Detect which cell encompasses the target text, then output its [X, Y] center coordinate. 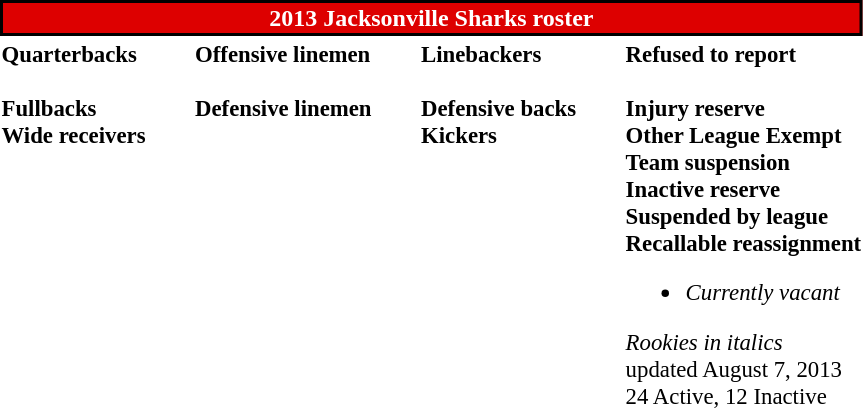
2013 Jacksonville Sharks roster [432, 18]
